Search for the cell housing the specified text and yield its (X, Y) center coordinate. 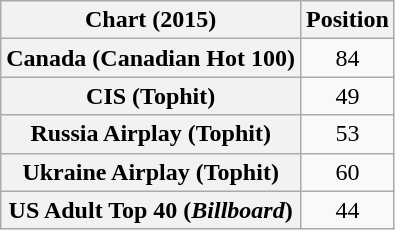
84 (348, 58)
Ukraine Airplay (Tophit) (151, 172)
Chart (2015) (151, 20)
Russia Airplay (Tophit) (151, 134)
60 (348, 172)
US Adult Top 40 (Billboard) (151, 210)
53 (348, 134)
44 (348, 210)
CIS (Tophit) (151, 96)
49 (348, 96)
Canada (Canadian Hot 100) (151, 58)
Position (348, 20)
